Capture the cell that displays the provided text and extract its (X, Y) central coordinate. 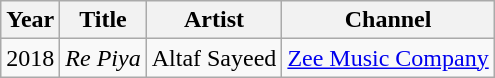
Artist (214, 20)
Altaf Sayeed (214, 58)
2018 (30, 58)
Channel (388, 20)
Re Piya (103, 58)
Title (103, 20)
Zee Music Company (388, 58)
Year (30, 20)
